From the cell containing the given text, extract its center point as (x, y) coordinate. 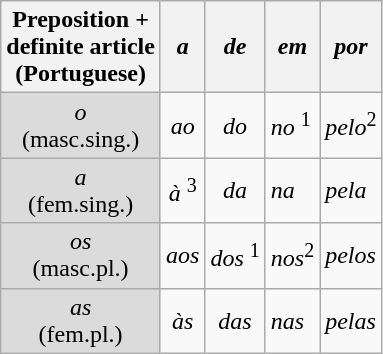
a(fem.sing.) (81, 190)
os(masc.pl.) (81, 256)
no 1 (292, 126)
pelas (351, 320)
pela (351, 190)
da (235, 190)
o(masc.sing.) (81, 126)
a (182, 47)
de (235, 47)
pelo2 (351, 126)
às (182, 320)
na (292, 190)
dos 1 (235, 256)
das (235, 320)
à 3 (182, 190)
nas (292, 320)
as(fem.pl.) (81, 320)
aos (182, 256)
nos2 (292, 256)
em (292, 47)
ao (182, 126)
pelos (351, 256)
Preposition +definite article(Portuguese) (81, 47)
do (235, 126)
por (351, 47)
